Provide the (x, y) coordinate of the cell's center where the given text is located.  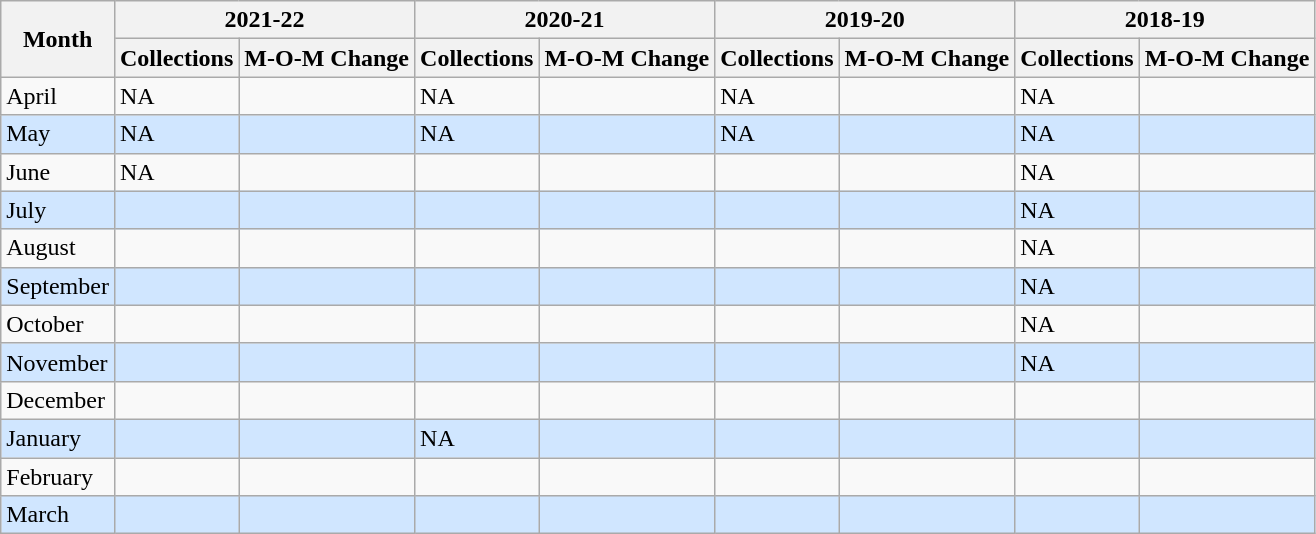
December (58, 400)
October (58, 324)
2021-22 (264, 20)
2018-19 (1165, 20)
April (58, 96)
August (58, 248)
June (58, 172)
March (58, 515)
July (58, 210)
February (58, 477)
Month (58, 39)
2019-20 (865, 20)
September (58, 286)
November (58, 362)
2020-21 (565, 20)
January (58, 438)
May (58, 134)
